Detect which cell encompasses the target text, then output its (x, y) center coordinate. 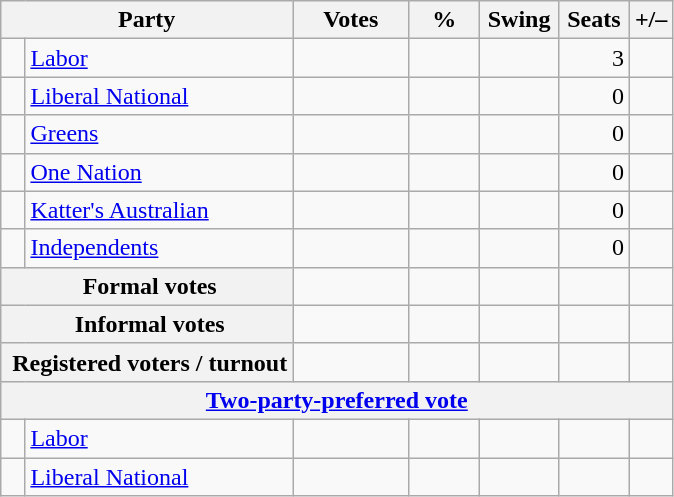
Party (147, 20)
One Nation (159, 172)
Greens (159, 134)
Informal votes (147, 324)
+/– (650, 20)
Formal votes (147, 286)
Votes (351, 20)
Two-party-preferred vote (337, 400)
Registered voters / turnout (147, 362)
Independents (159, 248)
Swing (520, 20)
3 (594, 58)
% (444, 20)
Seats (594, 20)
Katter's Australian (159, 210)
